Capture the cell that displays the provided text and extract its (X, Y) central coordinate. 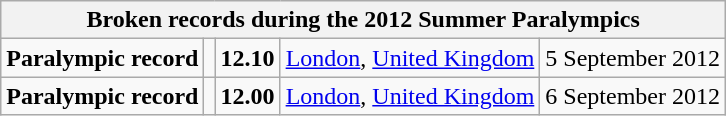
6 September 2012 (633, 96)
Broken records during the 2012 Summer Paralympics (364, 20)
5 September 2012 (633, 58)
12.00 (248, 96)
12.10 (248, 58)
